Detect which cell encompasses the target text, then output its [x, y] center coordinate. 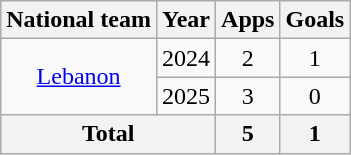
Goals [315, 20]
Year [186, 20]
2 [248, 58]
0 [315, 96]
3 [248, 96]
5 [248, 134]
2024 [186, 58]
Lebanon [79, 77]
2025 [186, 96]
Total [108, 134]
National team [79, 20]
Apps [248, 20]
